Determine the [x, y] coordinate at the center of the cell enclosing the given text.  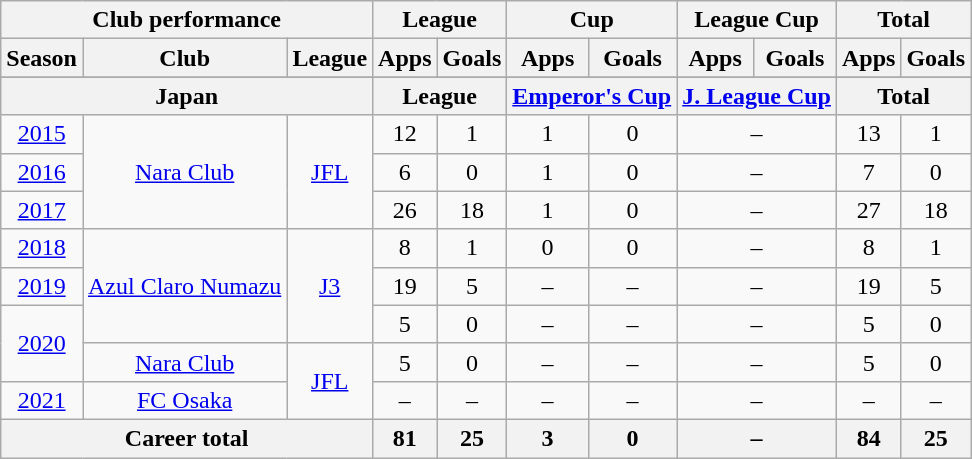
Club [184, 58]
7 [868, 172]
2017 [42, 210]
League Cup [757, 20]
26 [405, 210]
84 [868, 438]
Cup [592, 20]
Career total [187, 438]
12 [405, 134]
2021 [42, 400]
3 [548, 438]
6 [405, 172]
J. League Cup [757, 96]
Emperor's Cup [592, 96]
2019 [42, 286]
81 [405, 438]
2018 [42, 248]
Club performance [187, 20]
FC Osaka [184, 400]
2016 [42, 172]
Season [42, 58]
27 [868, 210]
2020 [42, 343]
Azul Claro Numazu [184, 286]
J3 [330, 286]
13 [868, 134]
Japan [187, 96]
2015 [42, 134]
